Output the [x, y] coordinate of the center of the cell containing the given text.  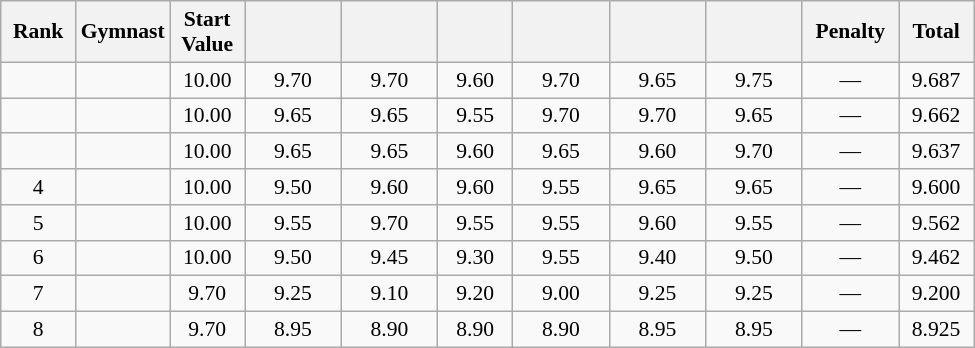
9.10 [390, 294]
9.200 [936, 294]
8 [38, 330]
9.662 [936, 116]
7 [38, 294]
Gymnast [123, 32]
9.687 [936, 80]
StartValue [208, 32]
9.637 [936, 152]
4 [38, 187]
8.925 [936, 330]
Rank [38, 32]
9.40 [658, 258]
Penalty [850, 32]
9.45 [390, 258]
9.30 [476, 258]
9.562 [936, 223]
9.20 [476, 294]
9.462 [936, 258]
9.75 [754, 80]
5 [38, 223]
6 [38, 258]
9.00 [562, 294]
Total [936, 32]
9.600 [936, 187]
